Capture the cell that displays the provided text and extract its [x, y] central coordinate. 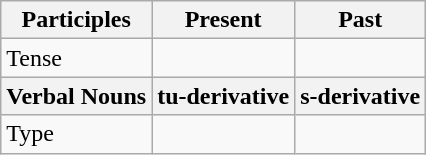
Verbal Nouns [76, 96]
Past [360, 20]
Present [224, 20]
s-derivative [360, 96]
Participles [76, 20]
tu-derivative [224, 96]
Tense [76, 58]
Type [76, 134]
